Output the [X, Y] coordinate of the center of the cell containing the given text.  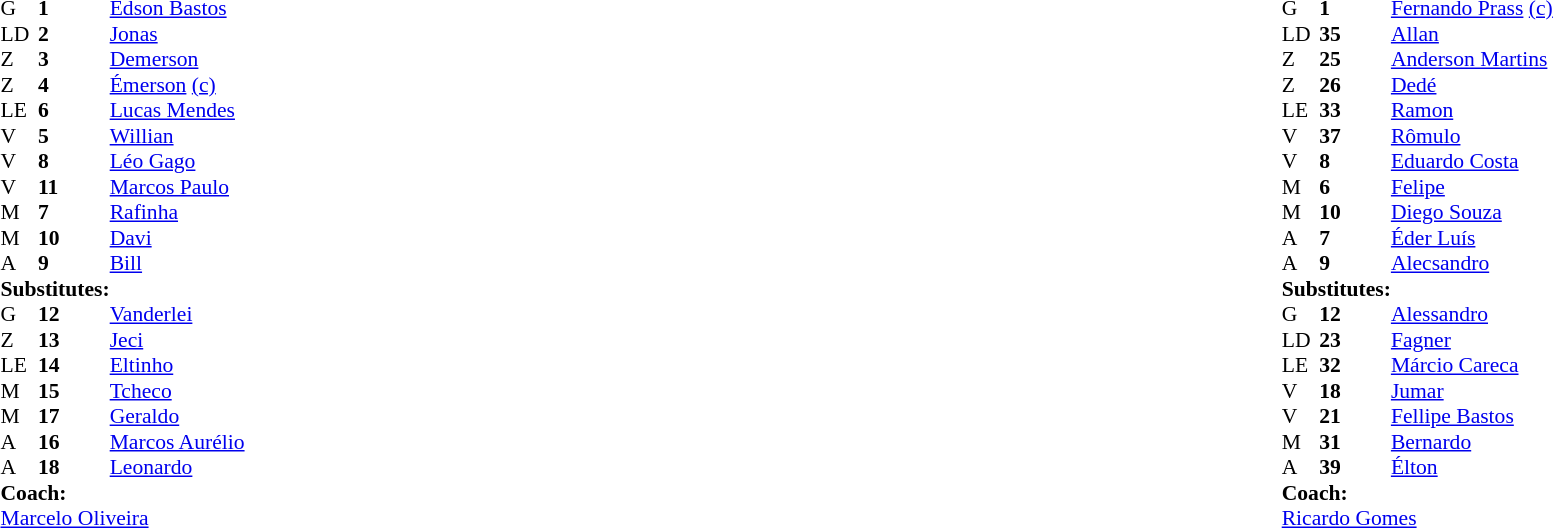
39 [1338, 467]
Marcos Paulo [178, 187]
Rômulo [1472, 136]
Jumar [1472, 391]
Lucas Mendes [178, 111]
Éder Luís [1472, 238]
Rafinha [178, 213]
Geraldo [178, 417]
Vanderlei [178, 315]
Alessandro [1472, 315]
Willian [178, 136]
Davi [178, 238]
17 [57, 417]
Jonas [178, 34]
Eduardo Costa [1472, 161]
Fellipe Bastos [1472, 417]
Alecsandro [1472, 263]
23 [1338, 340]
Felipe [1472, 187]
31 [1338, 442]
11 [57, 187]
Fagner [1472, 340]
21 [1338, 417]
Dedé [1472, 85]
Ramon [1472, 111]
15 [57, 391]
14 [57, 365]
4 [57, 85]
Demerson [178, 59]
Eltinho [178, 365]
16 [57, 442]
Anderson Martins [1472, 59]
Márcio Careca [1472, 365]
13 [57, 340]
35 [1338, 34]
37 [1338, 136]
Jeci [178, 340]
Bernardo [1472, 442]
26 [1338, 85]
Léo Gago [178, 161]
Marcos Aurélio [178, 442]
32 [1338, 365]
Élton [1472, 467]
Diego Souza [1472, 213]
5 [57, 136]
2 [57, 34]
33 [1338, 111]
Leonardo [178, 467]
Tcheco [178, 391]
Bill [178, 263]
Allan [1472, 34]
3 [57, 59]
Émerson (c) [178, 85]
25 [1338, 59]
